For the text-containing cell, return its midpoint in [x, y] coordinate format. 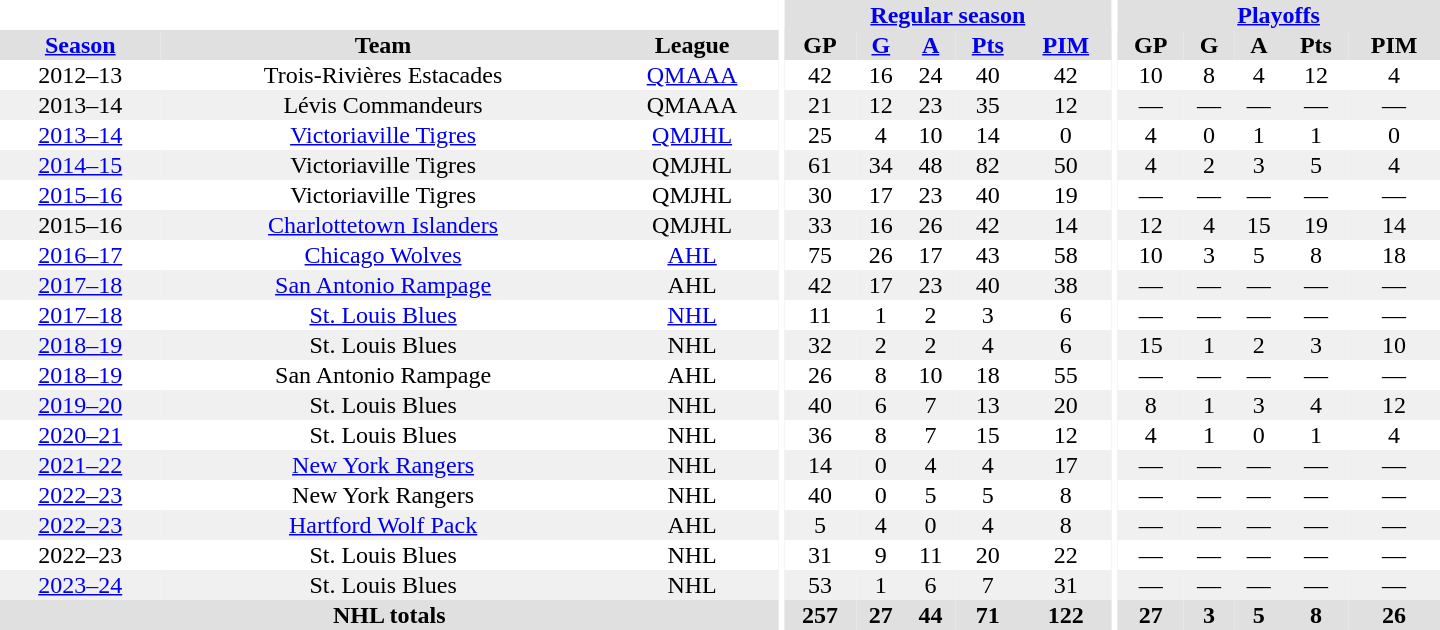
122 [1066, 615]
43 [988, 255]
League [692, 45]
75 [820, 255]
13 [988, 405]
9 [881, 555]
2012–13 [80, 75]
Trois-Rivières Estacades [382, 75]
2016–17 [80, 255]
Team [382, 45]
24 [931, 75]
58 [1066, 255]
2014–15 [80, 165]
Regular season [948, 15]
32 [820, 345]
53 [820, 585]
Lévis Commandeurs [382, 105]
61 [820, 165]
71 [988, 615]
30 [820, 195]
22 [1066, 555]
44 [931, 615]
Hartford Wolf Pack [382, 525]
Season [80, 45]
33 [820, 225]
36 [820, 435]
2019–20 [80, 405]
NHL totals [389, 615]
35 [988, 105]
48 [931, 165]
82 [988, 165]
Playoffs [1278, 15]
257 [820, 615]
38 [1066, 285]
2021–22 [80, 465]
21 [820, 105]
Charlottetown Islanders [382, 225]
25 [820, 135]
2020–21 [80, 435]
Chicago Wolves [382, 255]
2023–24 [80, 585]
50 [1066, 165]
55 [1066, 375]
34 [881, 165]
